Provide the (X, Y) coordinate of the cell's center where the given text is located.  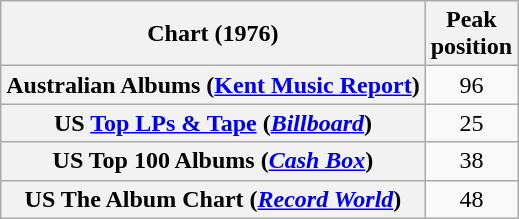
38 (471, 161)
48 (471, 199)
25 (471, 123)
US Top LPs & Tape (Billboard) (213, 123)
US Top 100 Albums (Cash Box) (213, 161)
Peakposition (471, 34)
96 (471, 85)
Australian Albums (Kent Music Report) (213, 85)
Chart (1976) (213, 34)
US The Album Chart (Record World) (213, 199)
